Identify which cell holds the provided text, then report its [x, y] central coordinate. 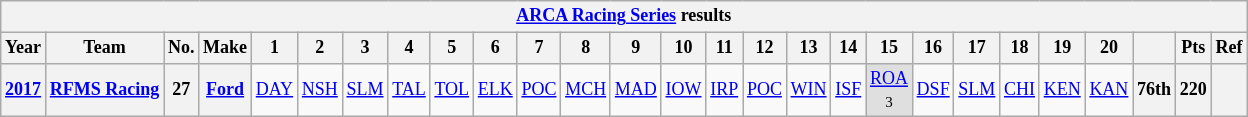
ROA3 [890, 90]
NSH [320, 90]
ELK [495, 90]
Team [104, 48]
No. [182, 48]
8 [586, 48]
20 [1109, 48]
WIN [808, 90]
DAY [274, 90]
76th [1154, 90]
Year [24, 48]
MCH [586, 90]
2 [320, 48]
5 [452, 48]
11 [724, 48]
ISF [848, 90]
TAL [409, 90]
KEN [1062, 90]
9 [636, 48]
17 [977, 48]
Make [226, 48]
27 [182, 90]
TOL [452, 90]
4 [409, 48]
KAN [1109, 90]
7 [539, 48]
6 [495, 48]
16 [933, 48]
19 [1062, 48]
12 [765, 48]
RFMS Racing [104, 90]
15 [890, 48]
Ref [1229, 48]
220 [1193, 90]
14 [848, 48]
13 [808, 48]
18 [1020, 48]
MAD [636, 90]
Ford [226, 90]
Pts [1193, 48]
ARCA Racing Series results [624, 16]
DSF [933, 90]
IRP [724, 90]
IOW [684, 90]
3 [365, 48]
CHI [1020, 90]
2017 [24, 90]
10 [684, 48]
1 [274, 48]
